Capture the cell that displays the provided text and extract its (x, y) central coordinate. 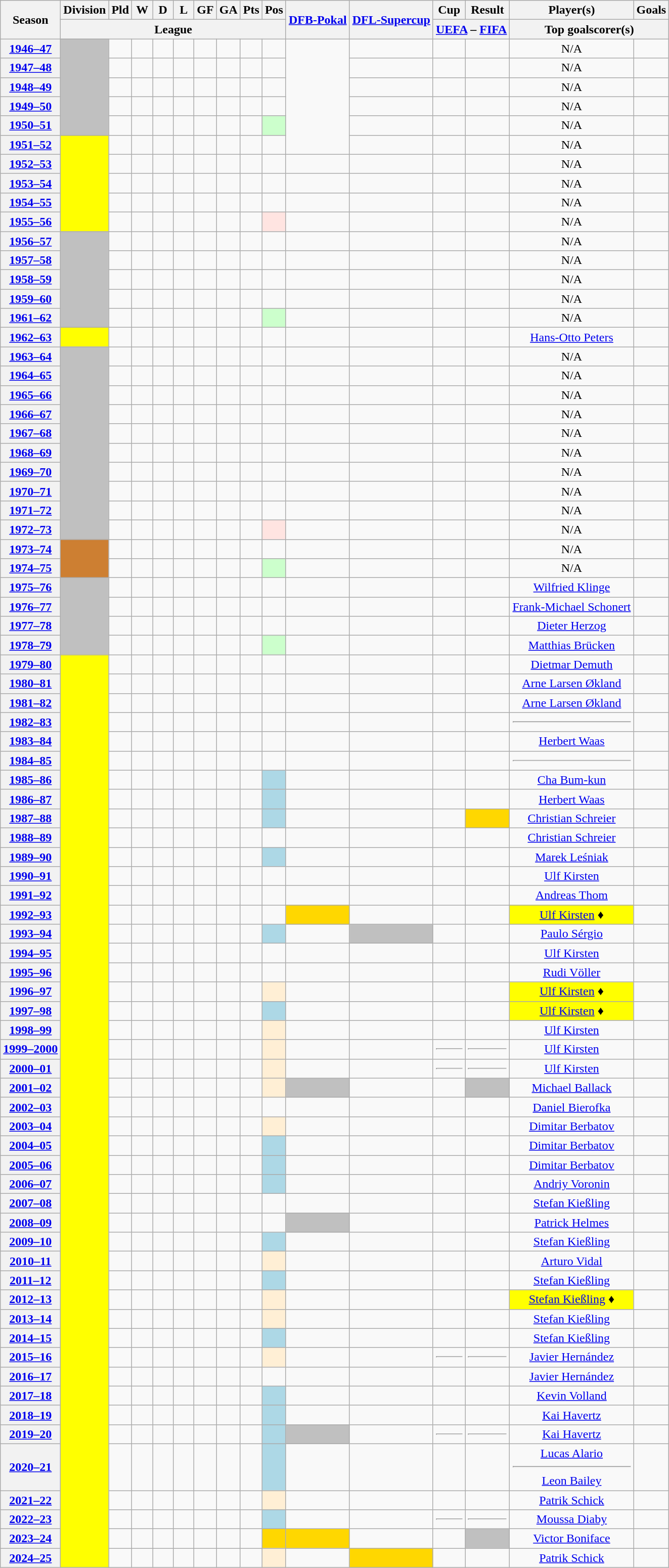
1955–56 (30, 221)
Victor Boniface (571, 1539)
1973–74 (30, 549)
2016–17 (30, 1376)
L (184, 10)
D (163, 10)
2002–03 (30, 1107)
2001–02 (30, 1088)
Kevin Volland (571, 1396)
2010–11 (30, 1261)
Matthias Brücken (571, 645)
1985–86 (30, 780)
2009–10 (30, 1242)
Daniel Bierofka (571, 1107)
DFB-Pokal (318, 20)
1975–76 (30, 588)
Rudi Völler (571, 972)
1978–79 (30, 645)
Result (487, 10)
1952–53 (30, 164)
1994–95 (30, 953)
2021–22 (30, 1500)
Pld (120, 10)
1967–68 (30, 433)
2005–06 (30, 1164)
1956–57 (30, 241)
Andriy Voronin (571, 1184)
2003–04 (30, 1126)
2017–18 (30, 1396)
1992–93 (30, 915)
UEFA – FIFA (471, 29)
1974–75 (30, 568)
Hans-Otto Peters (571, 337)
1953–54 (30, 183)
1946–47 (30, 49)
Frank-Michael Schonert (571, 607)
Cup (449, 10)
1958–59 (30, 280)
Patrick Helmes (571, 1223)
Moussa Diaby (571, 1519)
1979–80 (30, 664)
1947–48 (30, 68)
Dietmar Demuth (571, 664)
1987–88 (30, 818)
W (143, 10)
2020–21 (30, 1467)
Stefan Kießling ♦ (571, 1300)
Division (85, 10)
1983–84 (30, 741)
1971–72 (30, 510)
2012–13 (30, 1300)
2008–09 (30, 1223)
Top goalscorer(s) (590, 29)
1981–82 (30, 703)
2000–01 (30, 1068)
Andreas Thom (571, 895)
1962–63 (30, 337)
Arturo Vidal (571, 1261)
1982–83 (30, 722)
1991–92 (30, 895)
1957–58 (30, 260)
1996–97 (30, 992)
1976–77 (30, 607)
1986–87 (30, 799)
Wilfried Klinge (571, 588)
2004–05 (30, 1145)
Pos (274, 10)
2023–24 (30, 1539)
Player(s) (571, 10)
1972–73 (30, 529)
1977–78 (30, 626)
Pts (251, 10)
1998–99 (30, 1030)
League (173, 29)
2013–14 (30, 1319)
Dieter Herzog (571, 626)
Lucas AlarioLeon Bailey (571, 1467)
1988–89 (30, 837)
1999–2000 (30, 1049)
1970–71 (30, 491)
2011–12 (30, 1280)
1965–66 (30, 395)
1961–62 (30, 318)
2022–23 (30, 1519)
1948–49 (30, 87)
1968–69 (30, 453)
2007–08 (30, 1203)
2018–19 (30, 1415)
1995–96 (30, 972)
Cha Bum-kun (571, 780)
1966–67 (30, 414)
GF (205, 10)
1984–85 (30, 760)
1949–50 (30, 106)
1959–60 (30, 299)
GA (229, 10)
1990–91 (30, 876)
2015–16 (30, 1357)
Season (30, 20)
1980–81 (30, 684)
2014–15 (30, 1338)
1993–94 (30, 934)
1997–98 (30, 1011)
Goals (651, 10)
1951–52 (30, 145)
1954–55 (30, 202)
2024–25 (30, 1558)
1950–51 (30, 125)
DFL-Supercup (391, 20)
Paulo Sérgio (571, 934)
1989–90 (30, 857)
Marek Leśniak (571, 857)
1969–70 (30, 472)
1963–64 (30, 356)
2019–20 (30, 1434)
1964–65 (30, 376)
Michael Ballack (571, 1088)
2006–07 (30, 1184)
